Return the (x, y) coordinate for the center point of the cell that contains the specified text.  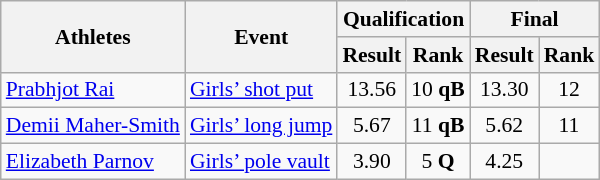
Elizabeth Parnov (93, 162)
12 (570, 90)
Final (534, 19)
13.56 (372, 90)
5.62 (504, 126)
Athletes (93, 36)
11 (570, 126)
Prabhjot Rai (93, 90)
Girls’ pole vault (261, 162)
3.90 (372, 162)
Girls’ shot put (261, 90)
Qualification (403, 19)
Girls’ long jump (261, 126)
13.30 (504, 90)
Demii Maher-Smith (93, 126)
Event (261, 36)
4.25 (504, 162)
10 qB (438, 90)
5.67 (372, 126)
11 qB (438, 126)
5 Q (438, 162)
